From the cell containing the given text, extract its center point as [X, Y] coordinate. 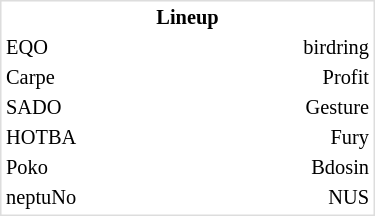
Gesture [310, 108]
EQO [64, 48]
Poko [64, 168]
HOTBA [64, 138]
NUS [310, 198]
Lineup [188, 18]
neptuNo [64, 198]
Carpe [64, 78]
SADO [64, 108]
Fury [310, 138]
birdring [310, 48]
Bdosin [310, 168]
Profit [310, 78]
